Capture the cell that displays the provided text and extract its (x, y) central coordinate. 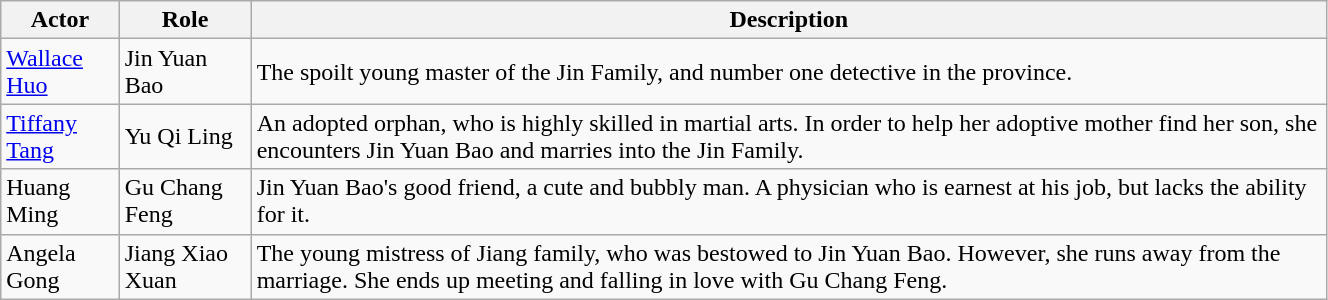
The spoilt young master of the Jin Family, and number one detective in the province. (788, 72)
Role (185, 20)
Yu Qi Ling (185, 136)
Angela Gong (60, 266)
Description (788, 20)
Wallace Huo (60, 72)
Actor (60, 20)
Tiffany Tang (60, 136)
Gu Chang Feng (185, 202)
Jiang Xiao Xuan (185, 266)
Huang Ming (60, 202)
Jin Yuan Bao's good friend, a cute and bubbly man. A physician who is earnest at his job, but lacks the ability for it. (788, 202)
Jin Yuan Bao (185, 72)
